Find where the given text appears and provide that cell's center as [x, y] coordinate. 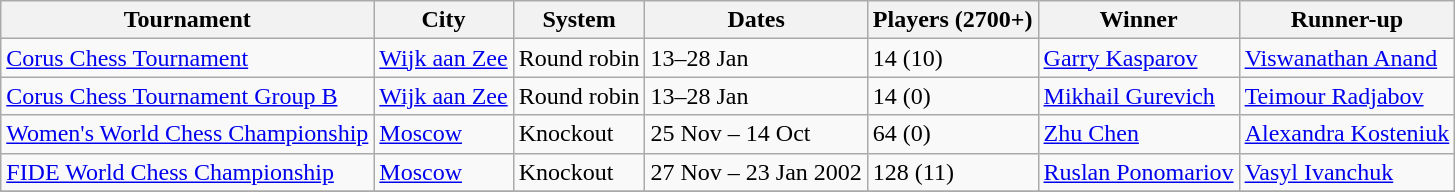
Viswanathan Anand [1347, 58]
27 Nov – 23 Jan 2002 [756, 172]
System [579, 20]
Vasyl Ivanchuk [1347, 172]
Winner [1138, 20]
Runner-up [1347, 20]
Tournament [188, 20]
Teimour Radjabov [1347, 96]
City [444, 20]
Corus Chess Tournament [188, 58]
14 (0) [952, 96]
25 Nov – 14 Oct [756, 134]
Zhu Chen [1138, 134]
FIDE World Chess Championship [188, 172]
Players (2700+) [952, 20]
Alexandra Kosteniuk [1347, 134]
Women's World Chess Championship [188, 134]
Mikhail Gurevich [1138, 96]
14 (10) [952, 58]
128 (11) [952, 172]
Corus Chess Tournament Group B [188, 96]
64 (0) [952, 134]
Dates [756, 20]
Ruslan Ponomariov [1138, 172]
Garry Kasparov [1138, 58]
